Provide the [X, Y] coordinate of the cell's center where the given text is located.  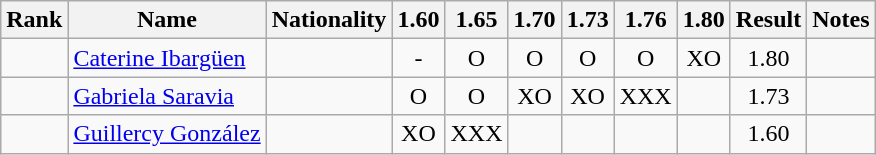
1.76 [646, 20]
Name [167, 20]
1.70 [534, 20]
Result [768, 20]
- [418, 58]
1.65 [476, 20]
Nationality [329, 20]
Caterine Ibargüen [167, 58]
Rank [34, 20]
Guillercy González [167, 134]
Gabriela Saravia [167, 96]
Notes [841, 20]
